Pinpoint the cell where the given text exists, returning its [X, Y] midpoint coordinate. 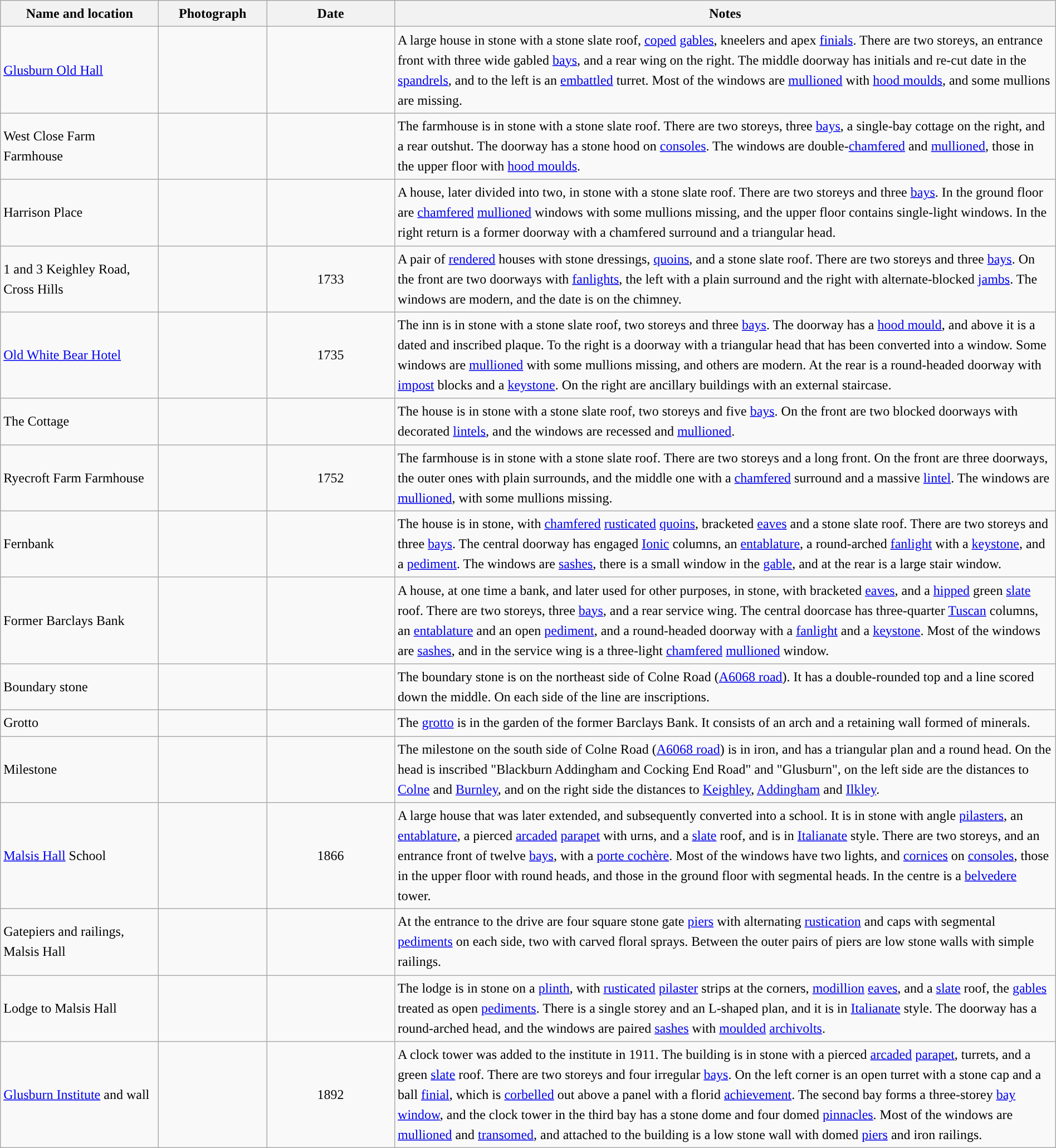
Date [331, 13]
The Cottage [80, 421]
Milestone [80, 770]
Malsis Hall School [80, 856]
West Close Farm Farmhouse [80, 146]
Fernbank [80, 544]
1733 [331, 279]
Notes [725, 13]
1866 [331, 856]
Harrison Place [80, 213]
Glusburn Institute and wall [80, 1095]
The grotto is in the garden of the former Barclays Bank. It consists of an arch and a retaining wall formed of minerals. [725, 723]
Old White Bear Hotel [80, 355]
Name and location [80, 13]
Former Barclays Bank [80, 621]
1 and 3 Keighley Road, Cross Hills [80, 279]
1892 [331, 1095]
Gatepiers and railings, Malsis Hall [80, 942]
Grotto [80, 723]
1752 [331, 478]
Ryecroft Farm Farmhouse [80, 478]
Lodge to Malsis Hall [80, 1008]
Glusburn Old Hall [80, 70]
1735 [331, 355]
Photograph [213, 13]
Boundary stone [80, 686]
